Scan for the cell matching the given text and deliver its (x, y) coordinate at center. 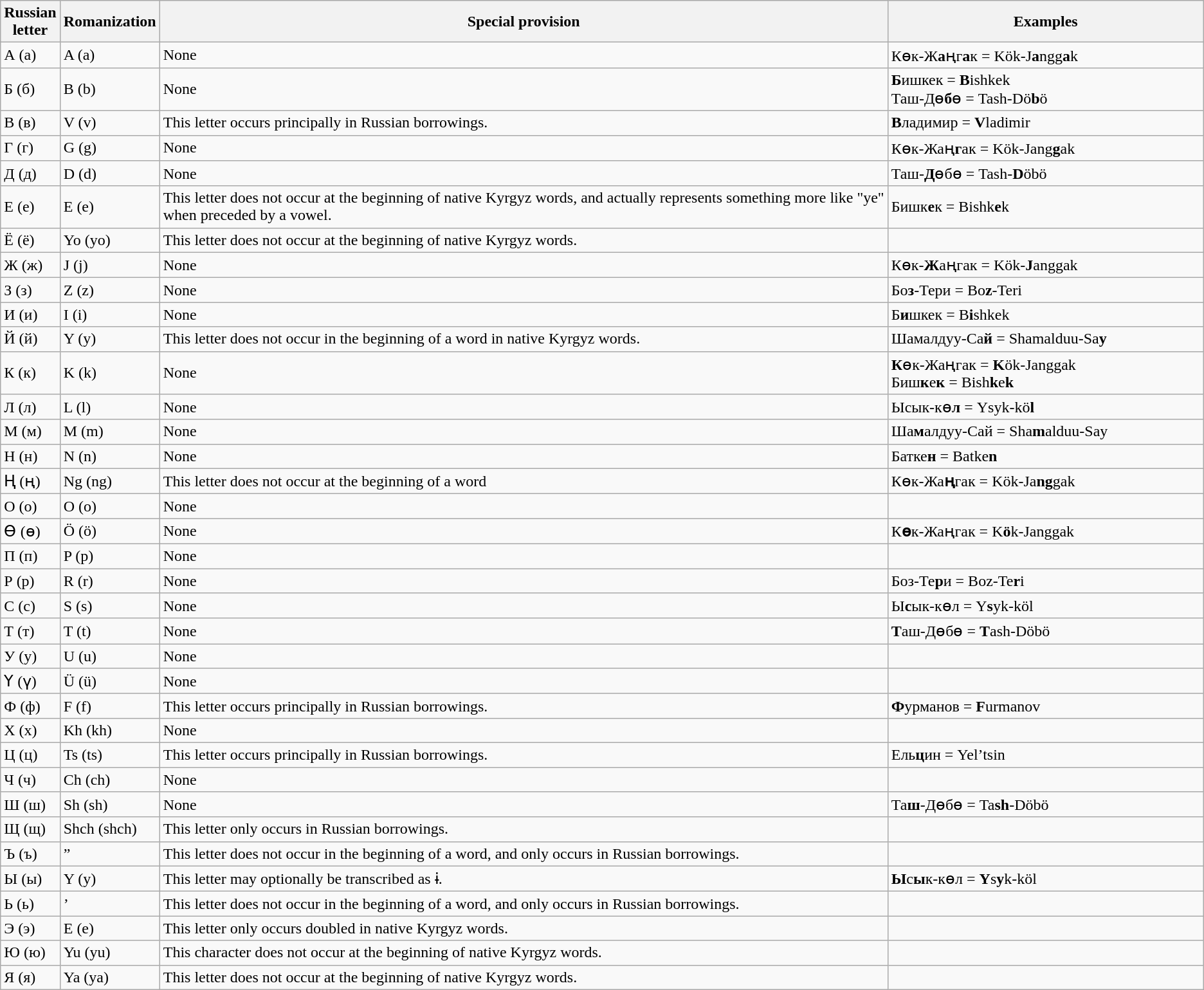
Владимир = Vladimir (1046, 123)
Ч (ч) (30, 779)
К (к) (30, 373)
Kh (kh) (109, 730)
Баткен = Batken (1046, 456)
V (v) (109, 123)
Й (й) (30, 339)
Ь (ь) (30, 904)
F (f) (109, 706)
Е (е) (30, 207)
Ü (ü) (109, 681)
D (d) (109, 174)
Russianletter (30, 22)
This character does not occur at the beginning of native Kyrgyz words. (524, 953)
Р (р) (30, 581)
T (t) (109, 631)
This letter may optionally be transcribed as ɨ. (524, 879)
Э (э) (30, 928)
Ү (ү) (30, 681)
М (м) (30, 432)
I (i) (109, 315)
Ю (ю) (30, 953)
Ё (ё) (30, 240)
” (109, 854)
Ф (ф) (30, 706)
Shch (shch) (109, 829)
Ng (ng) (109, 481)
Т (т) (30, 631)
L (l) (109, 407)
G (g) (109, 148)
Examples (1046, 22)
U (u) (109, 656)
Бишкек = BishkekТаш-Дөбө = Tash-Döbö (1046, 89)
B (b) (109, 89)
N (n) (109, 456)
Yo (yo) (109, 240)
У (у) (30, 656)
O (o) (109, 506)
Romanization (109, 22)
Ң (ң) (30, 481)
Special provision (524, 22)
Г (г) (30, 148)
Ö (ö) (109, 531)
Х (х) (30, 730)
J (j) (109, 265)
С (с) (30, 606)
K (k) (109, 373)
О (о) (30, 506)
Фурманов = Furmanov (1046, 706)
M (m) (109, 432)
Көк-Жаңгак = Kök-JanggakБишкек = Bishkek (1046, 373)
Н (н) (30, 456)
A (a) (109, 55)
Ц (ц) (30, 755)
Ъ (ъ) (30, 854)
Z (z) (109, 290)
This letter only occurs doubled in native Kyrgyz words. (524, 928)
This letter does not occur at the beginning of a word (524, 481)
This letter only occurs in Russian borrowings. (524, 829)
This letter does not occur in the beginning of a word in native Kyrgyz words. (524, 339)
З (з) (30, 290)
Ш (ш) (30, 805)
П (п) (30, 556)
Д (д) (30, 174)
Я (я) (30, 977)
И (и) (30, 315)
Sh (sh) (109, 805)
Ts (ts) (109, 755)
Ельцин = Yel’tsin (1046, 755)
Б (б) (30, 89)
Ж (ж) (30, 265)
S (s) (109, 606)
Щ (щ) (30, 829)
Ch (ch) (109, 779)
Yu (yu) (109, 953)
This letter does not occur at the beginning of native Kyrgyz words, and actually represents something more like "ye" when preceded by a vowel. (524, 207)
В (в) (30, 123)
Л (л) (30, 407)
’ (109, 904)
Ы (ы) (30, 879)
А (а) (30, 55)
R (r) (109, 581)
Ө (ө) (30, 531)
P (p) (109, 556)
Ya (ya) (109, 977)
